Pinpoint the cell where the given text exists, returning its (X, Y) midpoint coordinate. 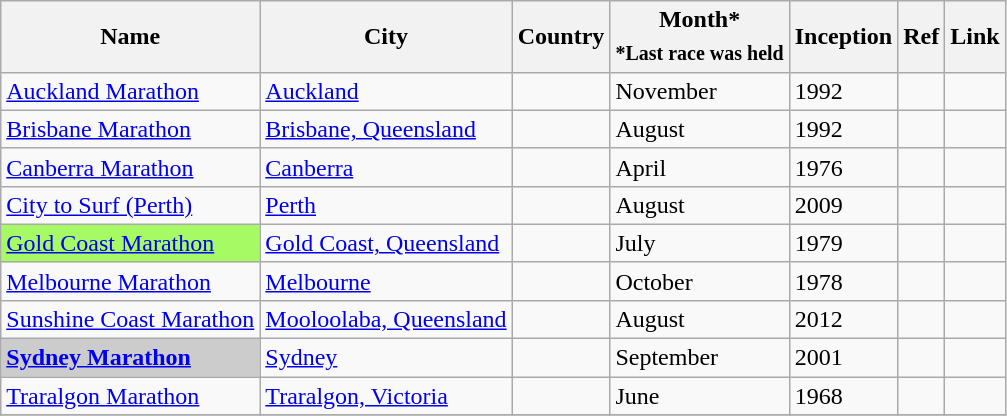
Gold Coast Marathon (130, 243)
1979 (843, 243)
1968 (843, 396)
Melbourne (386, 281)
April (700, 167)
2012 (843, 319)
Melbourne Marathon (130, 281)
Perth (386, 205)
1976 (843, 167)
Sydney Marathon (130, 358)
City to Surf (Perth) (130, 205)
Inception (843, 36)
November (700, 91)
Month**Last race was held (700, 36)
Link (975, 36)
June (700, 396)
July (700, 243)
Brisbane Marathon (130, 129)
September (700, 358)
1978 (843, 281)
October (700, 281)
Canberra Marathon (130, 167)
City (386, 36)
Ref (922, 36)
Traralgon Marathon (130, 396)
Country (561, 36)
Sydney (386, 358)
Name (130, 36)
Sunshine Coast Marathon (130, 319)
Traralgon, Victoria (386, 396)
2001 (843, 358)
Auckland Marathon (130, 91)
Gold Coast, Queensland (386, 243)
Mooloolaba, Queensland (386, 319)
Canberra (386, 167)
Brisbane, Queensland (386, 129)
2009 (843, 205)
Auckland (386, 91)
